Return the [X, Y] coordinate for the center point of the cell that contains the specified text.  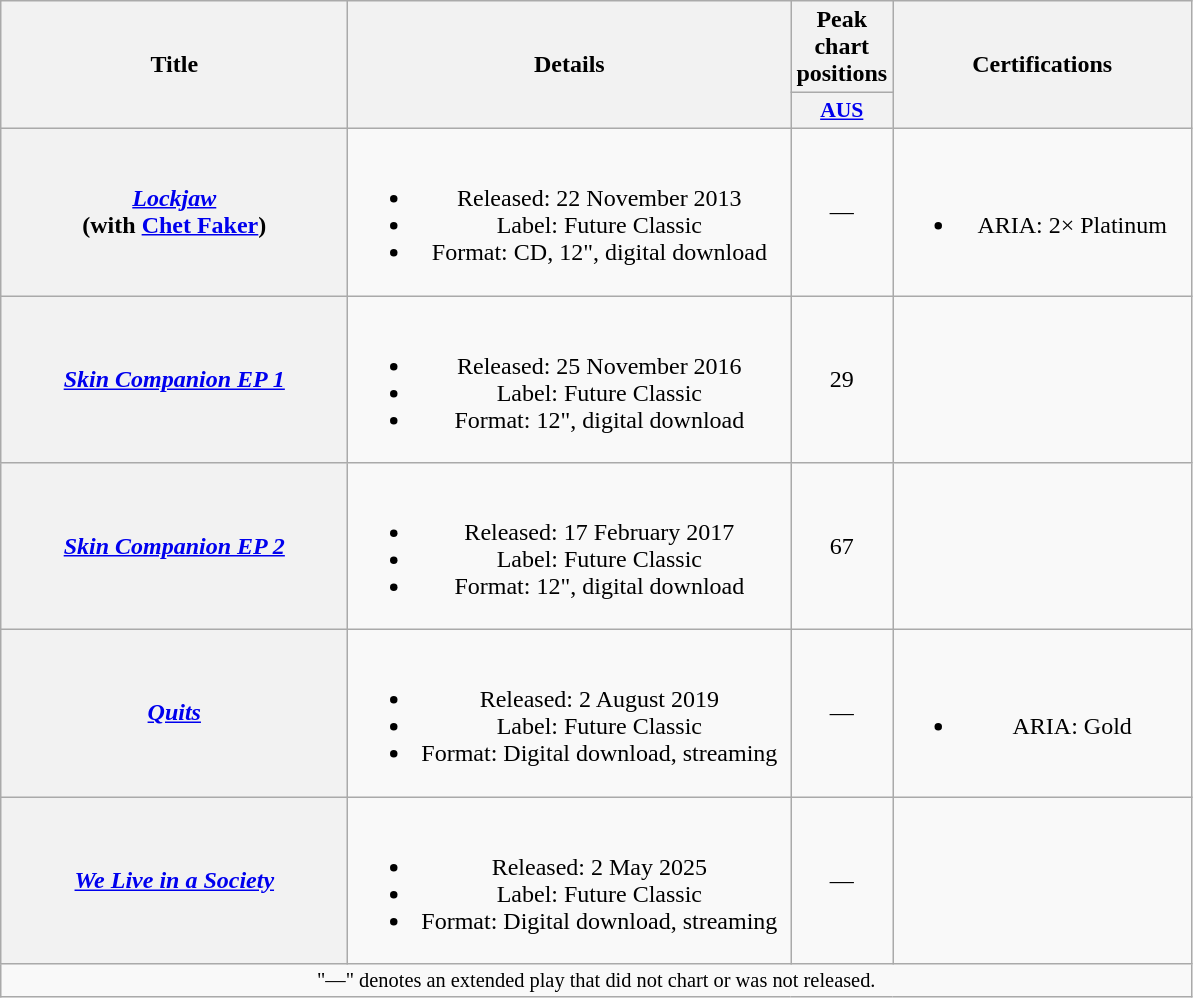
29 [842, 380]
ARIA: Gold [1042, 714]
Skin Companion EP 1 [174, 380]
"—" denotes an extended play that did not chart or was not released. [596, 981]
Title [174, 65]
Quits [174, 714]
Lockjaw(with Chet Faker) [174, 212]
Released: 2 August 2019Label: Future ClassicFormat: Digital download, streaming [570, 714]
67 [842, 546]
Peak chart positions [842, 47]
Skin Companion EP 2 [174, 546]
Certifications [1042, 65]
Released: 22 November 2013Label: Future ClassicFormat: CD, 12", digital download [570, 212]
Details [570, 65]
Released: 25 November 2016Label: Future ClassicFormat: 12", digital download [570, 380]
Released: 17 February 2017Label: Future ClassicFormat: 12", digital download [570, 546]
ARIA: 2× Platinum [1042, 212]
We Live in a Society [174, 880]
AUS [842, 111]
Released: 2 May 2025Label: Future ClassicFormat: Digital download, streaming [570, 880]
